From the cell containing the given text, extract its center point as [x, y] coordinate. 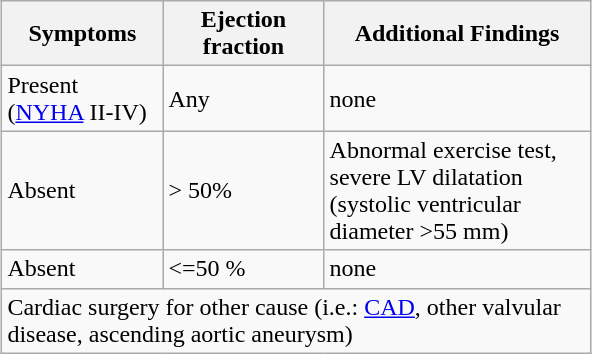
Cardiac surgery for other cause (i.e.: CAD, other valvular disease, ascending aortic aneurysm) [296, 320]
Any [244, 98]
Ejection fraction [244, 34]
Abnormal exercise test, severe LV dilatation (systolic ventricular diameter >55 mm) [457, 190]
Additional Findings [457, 34]
Present (NYHA II-IV) [82, 98]
> 50% [244, 190]
Symptoms [82, 34]
<=50 % [244, 269]
